Return [x, y] of the center of cell containing provided text 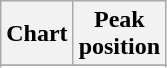
Chart [37, 34]
Peakposition [119, 34]
